Determine the (x, y) coordinate at the center of the cell enclosing the given text.  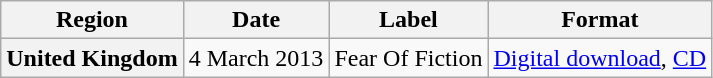
Fear Of Fiction (408, 58)
Date (256, 20)
Region (92, 20)
United Kingdom (92, 58)
Digital download, CD (600, 58)
Label (408, 20)
4 March 2013 (256, 58)
Format (600, 20)
